Return the (X, Y) coordinate for the center point of the cell that contains the specified text.  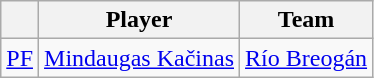
Mindaugas Kačinas (140, 58)
Río Breogán (306, 58)
Team (306, 20)
PF (20, 58)
Player (140, 20)
